Return the [X, Y] coordinate for the center point of the cell that contains the specified text.  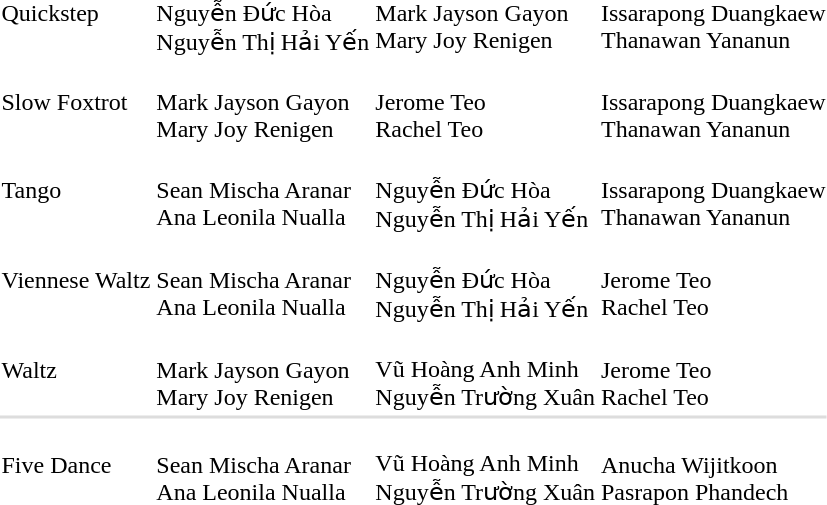
Vũ Hoàng Anh MinhNguyễn Trường Xuân [486, 370]
Waltz [76, 370]
Slow Foxtrot [76, 102]
Jerome TeoRachel Teo [486, 102]
Viennese Waltz [76, 280]
Tango [76, 190]
